Capture the cell that displays the provided text and extract its [X, Y] central coordinate. 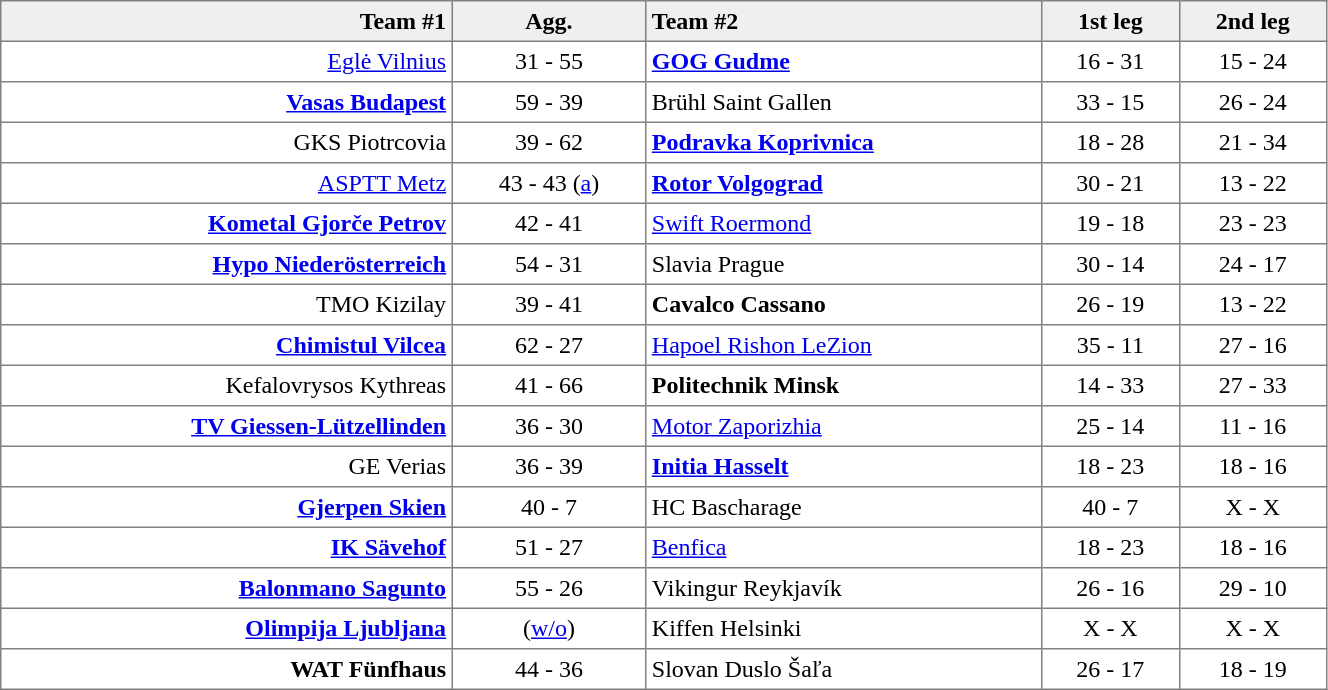
Slovan Duslo Šaľa [844, 669]
11 - 16 [1252, 426]
55 - 26 [549, 588]
Hapoel Rishon LeZion [844, 345]
Agg. [549, 21]
62 - 27 [549, 345]
Politechnik Minsk [844, 385]
Cavalco Cassano [844, 304]
21 - 34 [1252, 142]
GE Verias [227, 466]
30 - 14 [1110, 264]
44 - 36 [549, 669]
26 - 24 [1252, 102]
27 - 16 [1252, 345]
(w/o) [549, 628]
25 - 14 [1110, 426]
18 - 28 [1110, 142]
Olimpija Ljubljana [227, 628]
54 - 31 [549, 264]
Vikingur Reykjavík [844, 588]
16 - 31 [1110, 61]
Rotor Volgograd [844, 183]
30 - 21 [1110, 183]
18 - 19 [1252, 669]
15 - 24 [1252, 61]
Initia Hasselt [844, 466]
42 - 41 [549, 223]
Benfica [844, 547]
14 - 33 [1110, 385]
Brühl Saint Gallen [844, 102]
WAT Fünfhaus [227, 669]
27 - 33 [1252, 385]
23 - 23 [1252, 223]
Kometal Gjorče Petrov [227, 223]
59 - 39 [549, 102]
Team #1 [227, 21]
41 - 66 [549, 385]
Podravka Koprivnica [844, 142]
Slavia Prague [844, 264]
29 - 10 [1252, 588]
Swift Roermond [844, 223]
TMO Kizilay [227, 304]
Gjerpen Skien [227, 507]
Team #2 [844, 21]
Hypo Niederösterreich [227, 264]
35 - 11 [1110, 345]
43 - 43 (a) [549, 183]
TV Giessen-Lützellinden [227, 426]
33 - 15 [1110, 102]
ASPTT Metz [227, 183]
Chimistul Vilcea [227, 345]
HC Bascharage [844, 507]
GKS Piotrcovia [227, 142]
19 - 18 [1110, 223]
51 - 27 [549, 547]
36 - 39 [549, 466]
36 - 30 [549, 426]
26 - 19 [1110, 304]
Kiffen Helsinki [844, 628]
39 - 62 [549, 142]
39 - 41 [549, 304]
Balonmano Sagunto [227, 588]
IK Sävehof [227, 547]
Eglė Vilnius [227, 61]
31 - 55 [549, 61]
Vasas Budapest [227, 102]
Motor Zaporizhia [844, 426]
26 - 17 [1110, 669]
1st leg [1110, 21]
Kefalovrysos Kythreas [227, 385]
GOG Gudme [844, 61]
26 - 16 [1110, 588]
24 - 17 [1252, 264]
2nd leg [1252, 21]
